For the text-containing cell, return its midpoint in [X, Y] coordinate format. 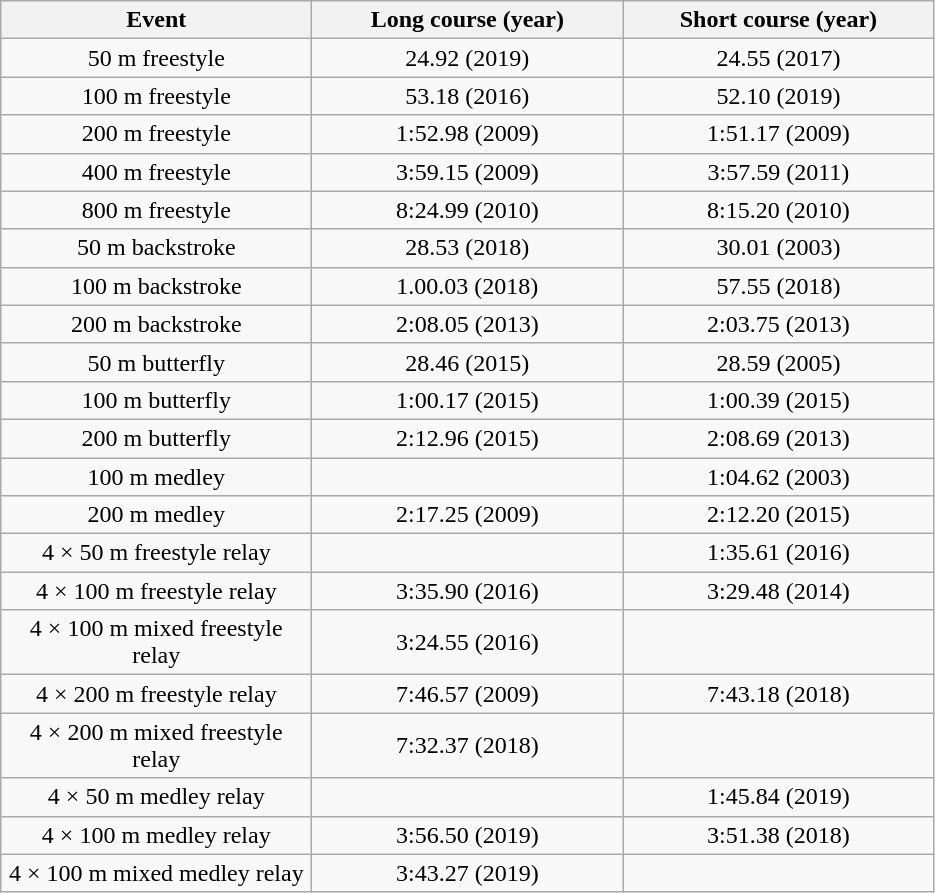
200 m freestyle [156, 134]
3:24.55 (2016) [468, 642]
3:57.59 (2011) [778, 172]
24.55 (2017) [778, 58]
8:24.99 (2010) [468, 210]
4 × 100 m medley relay [156, 835]
1:45.84 (2019) [778, 797]
52.10 (2019) [778, 96]
24.92 (2019) [468, 58]
800 m freestyle [156, 210]
1:00.17 (2015) [468, 400]
28.59 (2005) [778, 362]
2:08.69 (2013) [778, 438]
100 m backstroke [156, 286]
1:04.62 (2003) [778, 477]
30.01 (2003) [778, 248]
3:29.48 (2014) [778, 591]
50 m butterfly [156, 362]
53.18 (2016) [468, 96]
28.46 (2015) [468, 362]
200 m medley [156, 515]
2:17.25 (2009) [468, 515]
4 × 100 m freestyle relay [156, 591]
2:12.96 (2015) [468, 438]
200 m backstroke [156, 324]
2:03.75 (2013) [778, 324]
1:52.98 (2009) [468, 134]
200 m butterfly [156, 438]
3:56.50 (2019) [468, 835]
4 × 200 m freestyle relay [156, 694]
1.00.03 (2018) [468, 286]
4 × 200 m mixed freestyle relay [156, 746]
4 × 50 m medley relay [156, 797]
1:35.61 (2016) [778, 553]
Short course (year) [778, 20]
3:43.27 (2019) [468, 873]
100 m freestyle [156, 96]
400 m freestyle [156, 172]
3:51.38 (2018) [778, 835]
7:43.18 (2018) [778, 694]
7:46.57 (2009) [468, 694]
4 × 50 m freestyle relay [156, 553]
2:08.05 (2013) [468, 324]
4 × 100 m mixed freestyle relay [156, 642]
100 m butterfly [156, 400]
7:32.37 (2018) [468, 746]
2:12.20 (2015) [778, 515]
Event [156, 20]
50 m freestyle [156, 58]
28.53 (2018) [468, 248]
1:00.39 (2015) [778, 400]
50 m backstroke [156, 248]
8:15.20 (2010) [778, 210]
1:51.17 (2009) [778, 134]
Long course (year) [468, 20]
3:59.15 (2009) [468, 172]
3:35.90 (2016) [468, 591]
4 × 100 m mixed medley relay [156, 873]
100 m medley [156, 477]
57.55 (2018) [778, 286]
